Identify which cell holds the provided text, then report its [x, y] central coordinate. 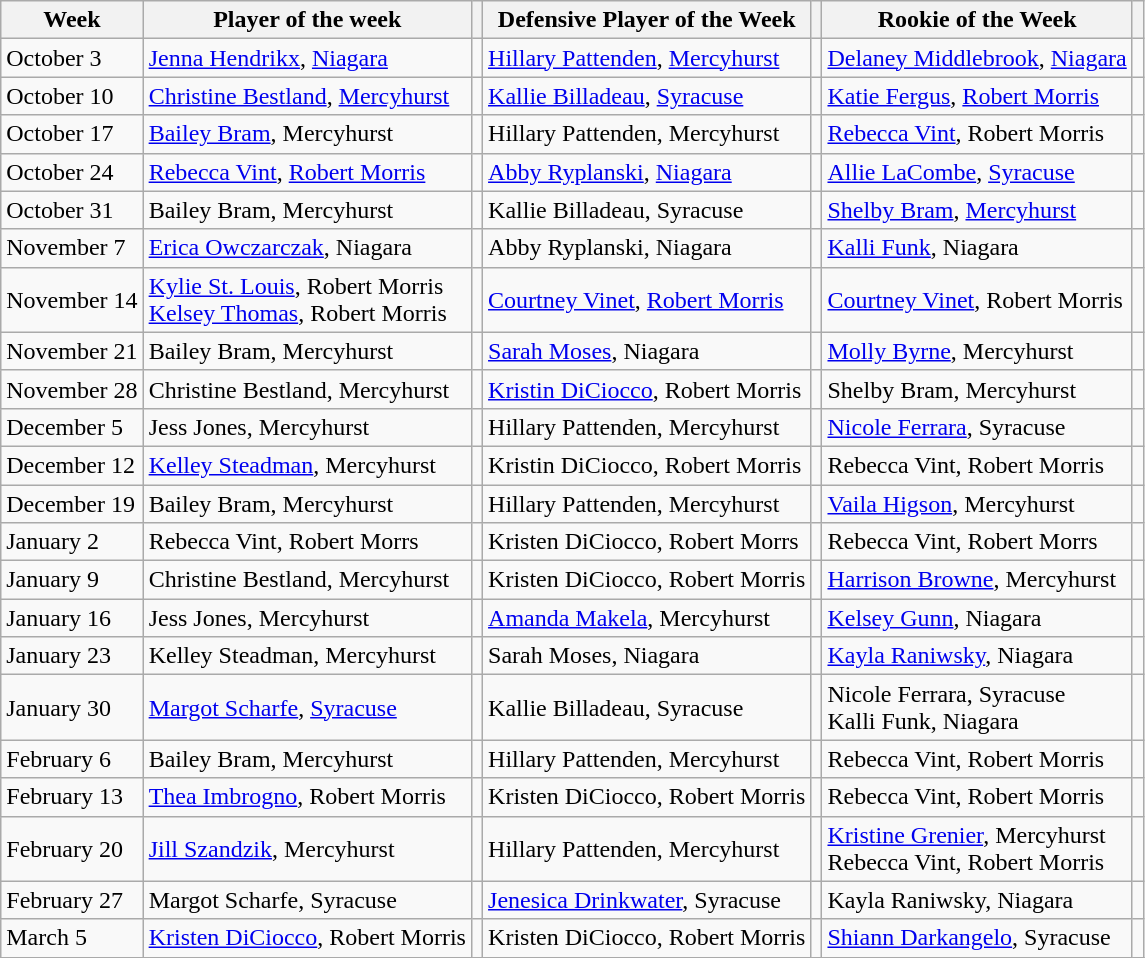
February 27 [72, 900]
Kalli Funk, Niagara [977, 248]
Vaila Higson, Mercyhurst [977, 503]
January 2 [72, 542]
Week [72, 20]
Kelsey Gunn, Niagara [977, 618]
January 30 [72, 708]
November 28 [72, 389]
Jenesica Drinkwater, Syracuse [647, 900]
Kristine Grenier, MercyhurstRebecca Vint, Robert Morris [977, 848]
Player of the week [307, 20]
Kylie St. Louis, Robert MorrisKelsey Thomas, Robert Morris [307, 300]
Nicole Ferrara, SyracuseKalli Funk, Niagara [977, 708]
Rookie of the Week [977, 20]
October 24 [72, 172]
December 5 [72, 427]
November 7 [72, 248]
Jenna Hendrikx, Niagara [307, 58]
Kristen DiCiocco, Robert Morrs [647, 542]
December 12 [72, 465]
November 21 [72, 351]
Shiann Darkangelo, Syracuse [977, 938]
February 6 [72, 759]
January 9 [72, 580]
January 16 [72, 618]
Thea Imbrogno, Robert Morris [307, 797]
Harrison Browne, Mercyhurst [977, 580]
October 17 [72, 134]
October 3 [72, 58]
November 14 [72, 300]
Nicole Ferrara, Syracuse [977, 427]
Delaney Middlebrook, Niagara [977, 58]
October 31 [72, 210]
February 20 [72, 848]
Jill Szandzik, Mercyhurst [307, 848]
October 10 [72, 96]
Molly Byrne, Mercyhurst [977, 351]
January 23 [72, 656]
Erica Owczarczak, Niagara [307, 248]
Katie Fergus, Robert Morris [977, 96]
February 13 [72, 797]
Amanda Makela, Mercyhurst [647, 618]
March 5 [72, 938]
December 19 [72, 503]
Defensive Player of the Week [647, 20]
Allie LaCombe, Syracuse [977, 172]
